Detect which cell encompasses the target text, then output its (x, y) center coordinate. 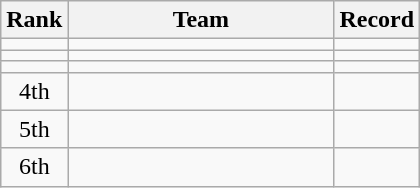
4th (34, 91)
Record (377, 20)
Team (201, 20)
Rank (34, 20)
6th (34, 167)
5th (34, 129)
